From the cell containing the given text, extract its center point as [X, Y] coordinate. 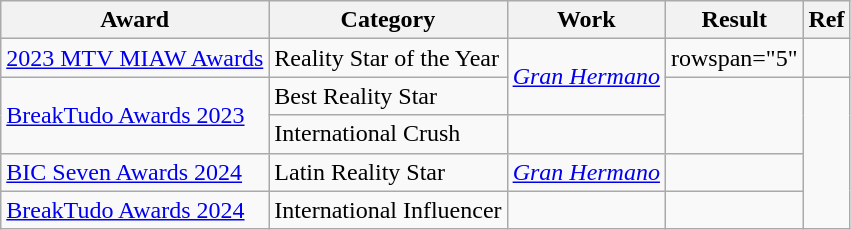
Award [135, 20]
Category [388, 20]
International Crush [388, 134]
BIC Seven Awards 2024 [135, 172]
2023 MTV MIAW Awards [135, 58]
Result [734, 20]
Ref [826, 20]
BreakTudo Awards 2023 [135, 115]
Best Reality Star [388, 96]
Latin Reality Star [388, 172]
International Influencer [388, 210]
BreakTudo Awards 2024 [135, 210]
Reality Star of the Year [388, 58]
Work [586, 20]
rowspan="5" [734, 58]
